From the cell containing the given text, extract its center point as [X, Y] coordinate. 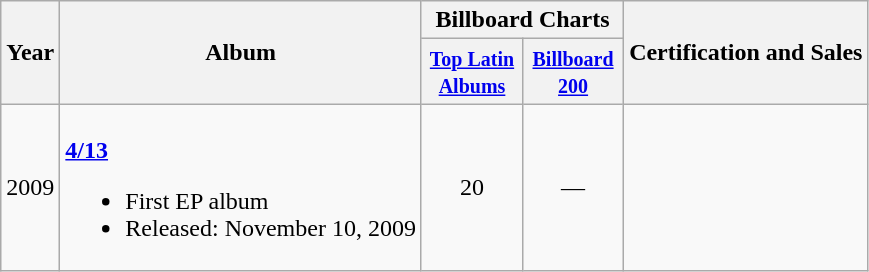
2009 [30, 188]
20 [472, 188]
Billboard Charts [522, 20]
Billboard 200 [574, 72]
4/13First EP albumReleased: November 10, 2009 [241, 188]
— [574, 188]
Album [241, 52]
Year [30, 52]
Certification and Sales [746, 52]
Top Latin Albums [472, 72]
